Locate the cell with the specified text and output its [x, y] center coordinate. 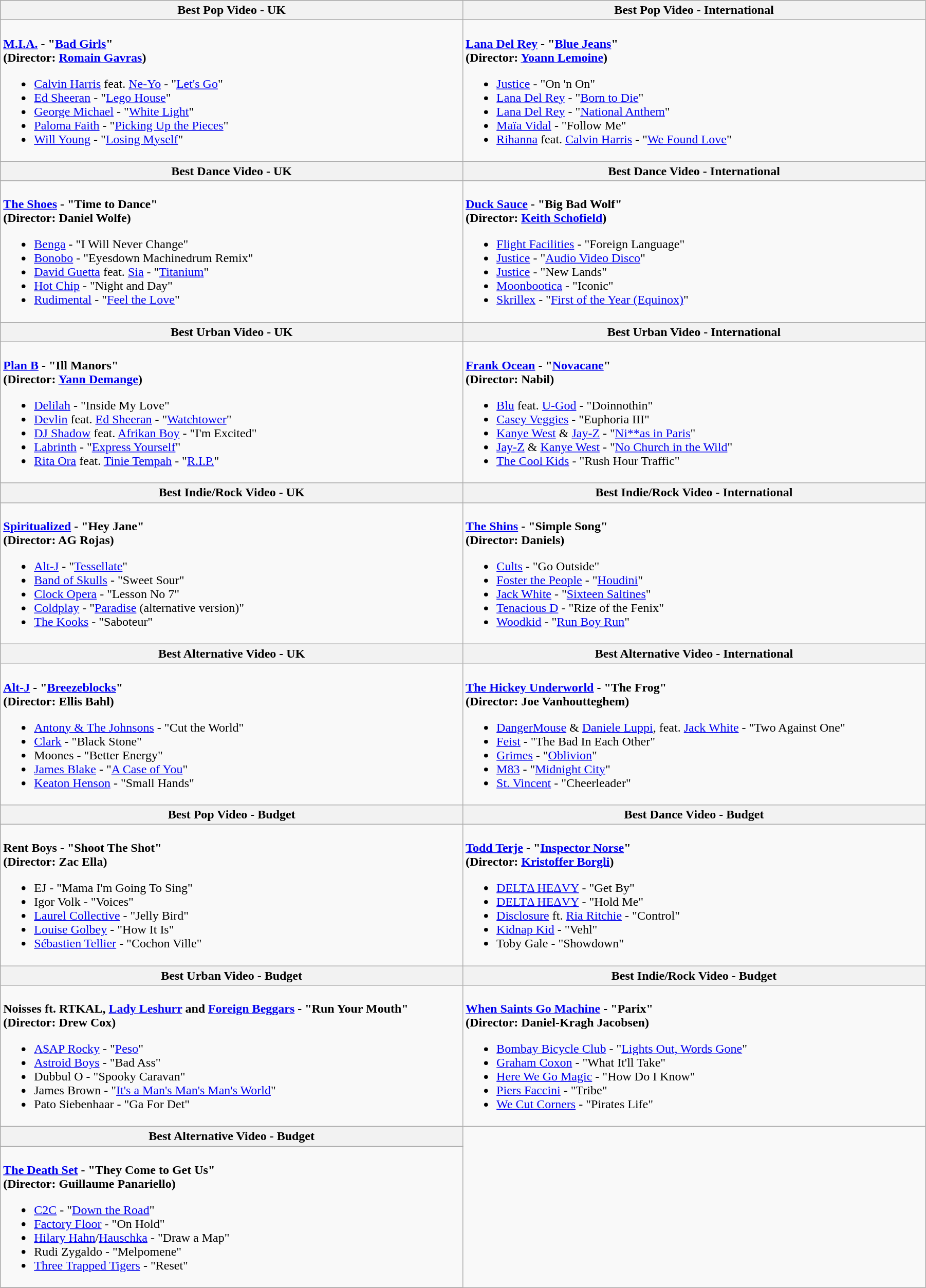
Best Alternative Video - Budget [232, 1136]
Best Urban Video - Budget [232, 976]
Best Dance Video - UK [232, 171]
Best Alternative Video - International [694, 654]
Best Urban Video - UK [232, 332]
Best Pop Video - UK [232, 10]
Best Dance Video - Budget [694, 814]
Best Indie/Rock Video - UK [232, 493]
Best Indie/Rock Video - International [694, 493]
Best Alternative Video - UK [232, 654]
Best Pop Video - International [694, 10]
Best Dance Video - International [694, 171]
Best Indie/Rock Video - Budget [694, 976]
Best Pop Video - Budget [232, 814]
Best Urban Video - International [694, 332]
